Pinpoint the cell where the given text exists, returning its (x, y) midpoint coordinate. 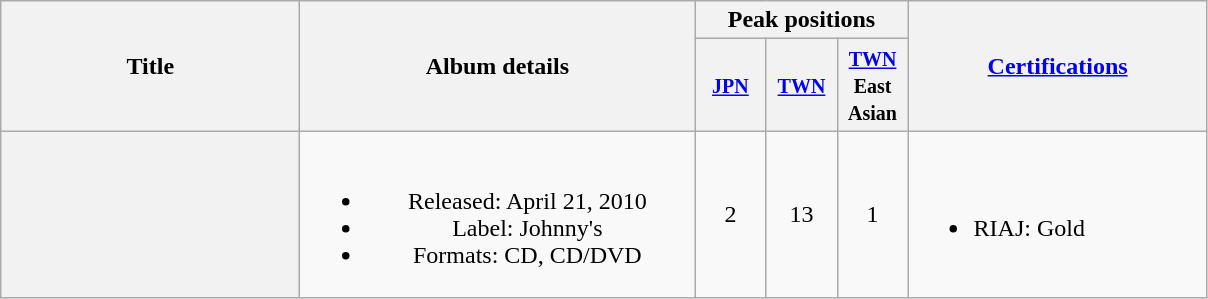
TWN East Asian (872, 85)
Certifications (1058, 66)
Peak positions (802, 20)
Album details (498, 66)
Released: April 21, 2010Label: Johnny'sFormats: CD, CD/DVD (498, 214)
JPN (730, 85)
13 (802, 214)
Title (150, 66)
TWN (802, 85)
2 (730, 214)
RIAJ: Gold (1058, 214)
1 (872, 214)
